Extract the (x, y) coordinate from the center of the cell holding the provided text.  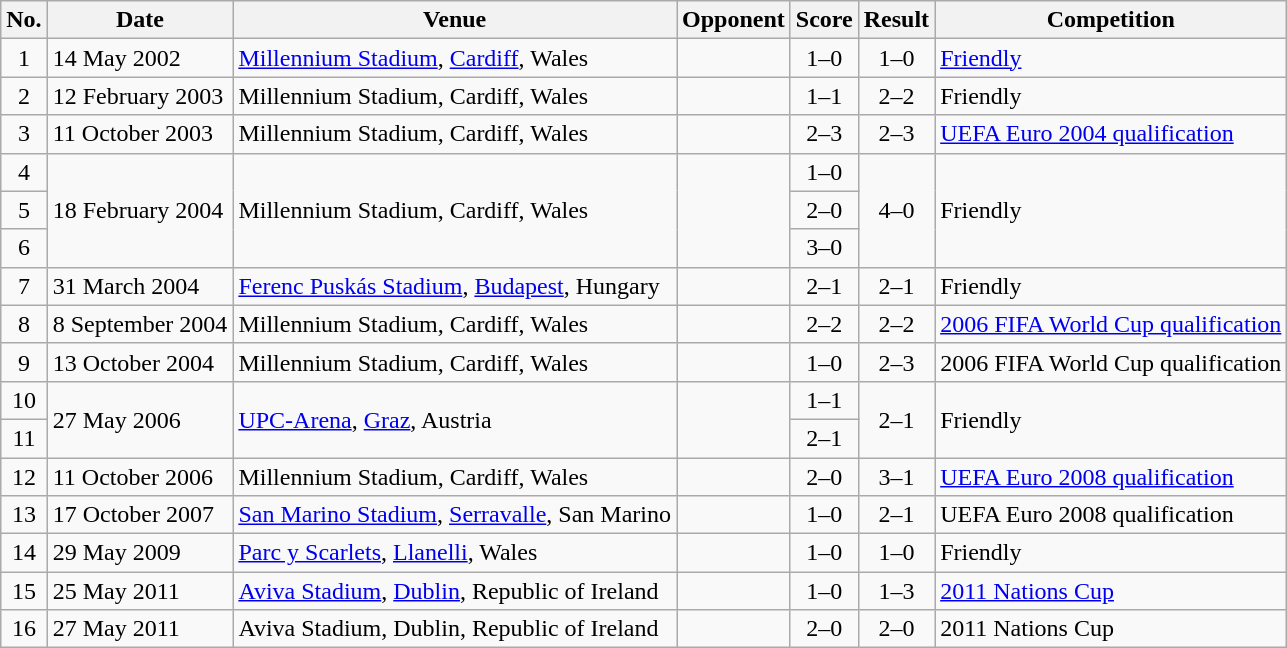
Venue (455, 20)
1 (24, 58)
Result (896, 20)
13 (24, 515)
12 February 2003 (140, 96)
1–3 (896, 591)
Competition (1111, 20)
18 February 2004 (140, 210)
13 October 2004 (140, 362)
Date (140, 20)
7 (24, 286)
10 (24, 400)
31 March 2004 (140, 286)
3–0 (824, 248)
UPC-Arena, Graz, Austria (455, 419)
No. (24, 20)
15 (24, 591)
8 September 2004 (140, 324)
Parc y Scarlets, Llanelli, Wales (455, 553)
14 (24, 553)
UEFA Euro 2004 qualification (1111, 134)
3–1 (896, 477)
Score (824, 20)
3 (24, 134)
6 (24, 248)
16 (24, 629)
4 (24, 172)
5 (24, 210)
17 October 2007 (140, 515)
11 October 2006 (140, 477)
27 May 2006 (140, 419)
2 (24, 96)
9 (24, 362)
25 May 2011 (140, 591)
12 (24, 477)
4–0 (896, 210)
Ferenc Puskás Stadium, Budapest, Hungary (455, 286)
8 (24, 324)
11 October 2003 (140, 134)
11 (24, 438)
29 May 2009 (140, 553)
Opponent (734, 20)
San Marino Stadium, Serravalle, San Marino (455, 515)
27 May 2011 (140, 629)
14 May 2002 (140, 58)
